Output the (X, Y) coordinate of the center of the cell containing the given text.  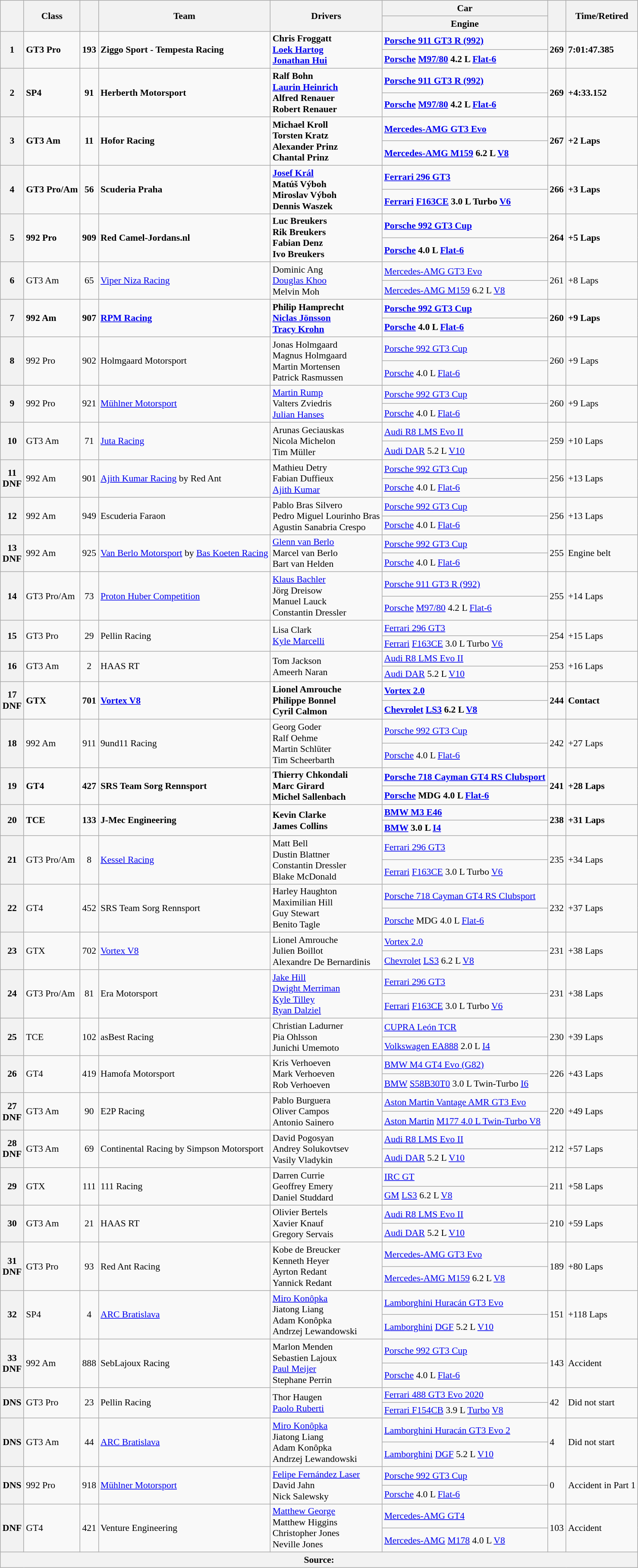
CUPRA León TCR (465, 1028)
30 (12, 1223)
Luc Breukers Rik Breukers Fabian Denz Ivo Breukers (326, 238)
RPM Racing (185, 318)
Ziggo Sport - Tempesta Racing (185, 50)
+15 Laps (602, 636)
918 (89, 1486)
91 (89, 93)
14 (12, 596)
BMW 3.0 L I4 (465, 828)
24 (12, 994)
Van Berlo Motorsport by Bas Koeten Racing (185, 553)
15 (12, 636)
9 (12, 404)
Kevin Clarke James Collins (326, 820)
Era Motorsport (185, 994)
Ferrari 488 GT3 Evo 2020 (465, 1395)
901 (89, 479)
69 (89, 1149)
419 (89, 1074)
Olivier Bertels Xavier Knauf Gregory Servais (326, 1223)
925 (89, 553)
Juta Racing (185, 442)
Red Ant Racing (185, 1266)
103 (556, 1528)
193 (89, 50)
Scuderia Praha (185, 189)
90 (89, 1112)
Mercedes-AMG GT4 (465, 1516)
DNF (12, 1528)
Michael Kroll Torsten Kratz Alexander Prinz Chantal Prinz (326, 141)
Kobe de Breucker Kenneth Heyer Ayrton Redant Yannick Redant (326, 1266)
Volkswagen EA888 2.0 L I4 (465, 1046)
909 (89, 238)
Lionel Amrouche Julien Boillot Alexandre De Bernardinis (326, 952)
31DNF (12, 1266)
7 (12, 318)
452 (89, 908)
93 (89, 1266)
888 (89, 1363)
19 (12, 786)
0 (556, 1486)
3 (12, 141)
+31 Laps (602, 820)
33DNF (12, 1363)
Thor Haugen Paolo Ruberti (326, 1403)
Darren Currie Geoffrey Emery Daniel Studdard (326, 1186)
230 (556, 1037)
Lamborghini Huracán GT3 Evo 2 (465, 1430)
Arunas Geciauskas Nicola Michelon Tim Müller (326, 442)
701 (89, 701)
Christian Ladurner Pia Ohlsson Junichi Umemoto (326, 1037)
+58 Laps (602, 1186)
+2 Laps (602, 141)
220 (556, 1112)
Chris Froggatt Loek Hartog Jonathan Hui (326, 50)
911 (89, 743)
+27 Laps (602, 743)
7:01:47.385 (602, 50)
25 (12, 1037)
5 (12, 238)
264 (556, 238)
Venture Engineering (185, 1528)
Contact (602, 701)
Proton Huber Competition (185, 596)
BMW M3 E46 (465, 813)
32 (12, 1315)
143 (556, 1363)
42 (556, 1403)
David Pogosyan Andrey Solukovtsev Vasily Vladykin (326, 1149)
Klaus Bachler Jörg Dreisow Manuel Lauck Constantin Dressler (326, 596)
+37 Laps (602, 908)
10 (12, 442)
BMW S58B30T0 3.0 L Twin-Turbo I6 (465, 1084)
+57 Laps (602, 1149)
20 (12, 820)
13DNF (12, 553)
1 (12, 50)
Jake Hill Dwight Merriman Kyle Tilley Ryan Dalziel (326, 994)
71 (89, 442)
Holmgaard Motorsport (185, 361)
Kris Verhoeven Mark Verhoeven Rob Verhoeven (326, 1074)
261 (556, 281)
151 (556, 1315)
+49 Laps (602, 1112)
232 (556, 908)
Lisa Clark Kyle Marcelli (326, 636)
254 (556, 636)
Car (465, 8)
Lamborghini Huracán GT3 Evo (465, 1303)
Felipe Fernández Laser David Jahn Nick Salewsky (326, 1486)
GM LS3 6.2 L V8 (465, 1196)
Engine (465, 24)
J-Mec Engineering (185, 820)
102 (89, 1037)
Philip Hamprecht Niclas Jönsson Tracy Krohn (326, 318)
Team (185, 16)
111 (89, 1186)
Mathieu Detry Fabian Duffieux Ajith Kumar (326, 479)
Ferrari F154CB 3.9 L Turbo V8 (465, 1411)
Viper Niza Racing (185, 281)
Hamofa Motorsport (185, 1074)
702 (89, 952)
Glenn van Berlo Marcel van Berlo Bart van Helden (326, 553)
18 (12, 743)
949 (89, 516)
Pablo Burguera Oliver Campos Antonio Sainero (326, 1112)
Matt Bell Dustin Blattner Constantin Dressler Blake McDonald (326, 860)
E2P Racing (185, 1112)
Mercedes-AMG M178 4.0 L V8 (465, 1540)
238 (556, 820)
Continental Racing by Simpson Motorsport (185, 1149)
Ajith Kumar Racing by Red Ant (185, 479)
Drivers (326, 16)
Lionel Amrouche Philippe Bonnel Cyril Calmon (326, 701)
Josef Král Matúš Výboh Miroslav Výboh Dennis Waszek (326, 189)
266 (556, 189)
Red Camel-Jordans.nl (185, 238)
Kessel Racing (185, 860)
Martin Rump Valters Zviedris Julian Hanses (326, 404)
Jonas Holmgaard Magnus Holmgaard Martin Mortensen Patrick Rasmussen (326, 361)
+43 Laps (602, 1074)
6 (12, 281)
+5 Laps (602, 238)
Accident in Part 1 (602, 1486)
133 (89, 820)
+14 Laps (602, 596)
+3 Laps (602, 189)
Dominic Ang Douglas Khoo Melvin Moh (326, 281)
BMW M4 GT4 Evo (G82) (465, 1065)
244 (556, 701)
Hofor Racing (185, 141)
SebLajoux Racing (185, 1363)
26 (12, 1074)
22 (12, 908)
421 (89, 1528)
+39 Laps (602, 1037)
Escuderia Faraon (185, 516)
11 (89, 141)
241 (556, 786)
asBest Racing (185, 1037)
28DNF (12, 1149)
427 (89, 786)
Source: (319, 1560)
Time/Retired (602, 16)
211 (556, 1186)
Tom Jackson Ameerh Naran (326, 666)
17DNF (12, 701)
907 (89, 318)
921 (89, 404)
+8 Laps (602, 281)
Ralf Bohn Laurin Heinrich Alfred Renauer Robert Renauer (326, 93)
12 (12, 516)
226 (556, 1074)
Georg Goder Ralf Oehme Martin Schlüter Tim Scheerbarth (326, 743)
Engine belt (602, 553)
9und11 Racing (185, 743)
27DNF (12, 1112)
IRC GT (465, 1177)
Marlon Menden Sebastien Lajoux Paul Meijer Stephane Perrin (326, 1363)
+28 Laps (602, 786)
242 (556, 743)
235 (556, 860)
56 (89, 189)
Harley Haughton Maximilian Hill Guy Stewart Benito Tagle (326, 908)
16 (12, 666)
81 (89, 994)
Aston Martin M177 4.0 L Twin-Turbo V8 (465, 1121)
Matthew George Matthew Higgins Christopher Jones Neville Jones (326, 1528)
267 (556, 141)
+16 Laps (602, 666)
Class (52, 16)
+10 Laps (602, 442)
11DNF (12, 479)
+4:33.152 (602, 93)
Thierry Chkondali Marc Girard Michel Sallenbach (326, 786)
253 (556, 666)
Aston Martin Vantage AMR GT3 Evo (465, 1103)
73 (89, 596)
111 Racing (185, 1186)
65 (89, 281)
Herberth Motorsport (185, 93)
189 (556, 1266)
Pablo Bras Silvero Pedro Miguel Lourinho Bras Agustin Sanabria Crespo (326, 516)
212 (556, 1149)
+80 Laps (602, 1266)
902 (89, 361)
210 (556, 1223)
44 (89, 1442)
259 (556, 442)
+34 Laps (602, 860)
+118 Laps (602, 1315)
+59 Laps (602, 1223)
